Provide the [x, y] coordinate of the cell's center where the given text is located.  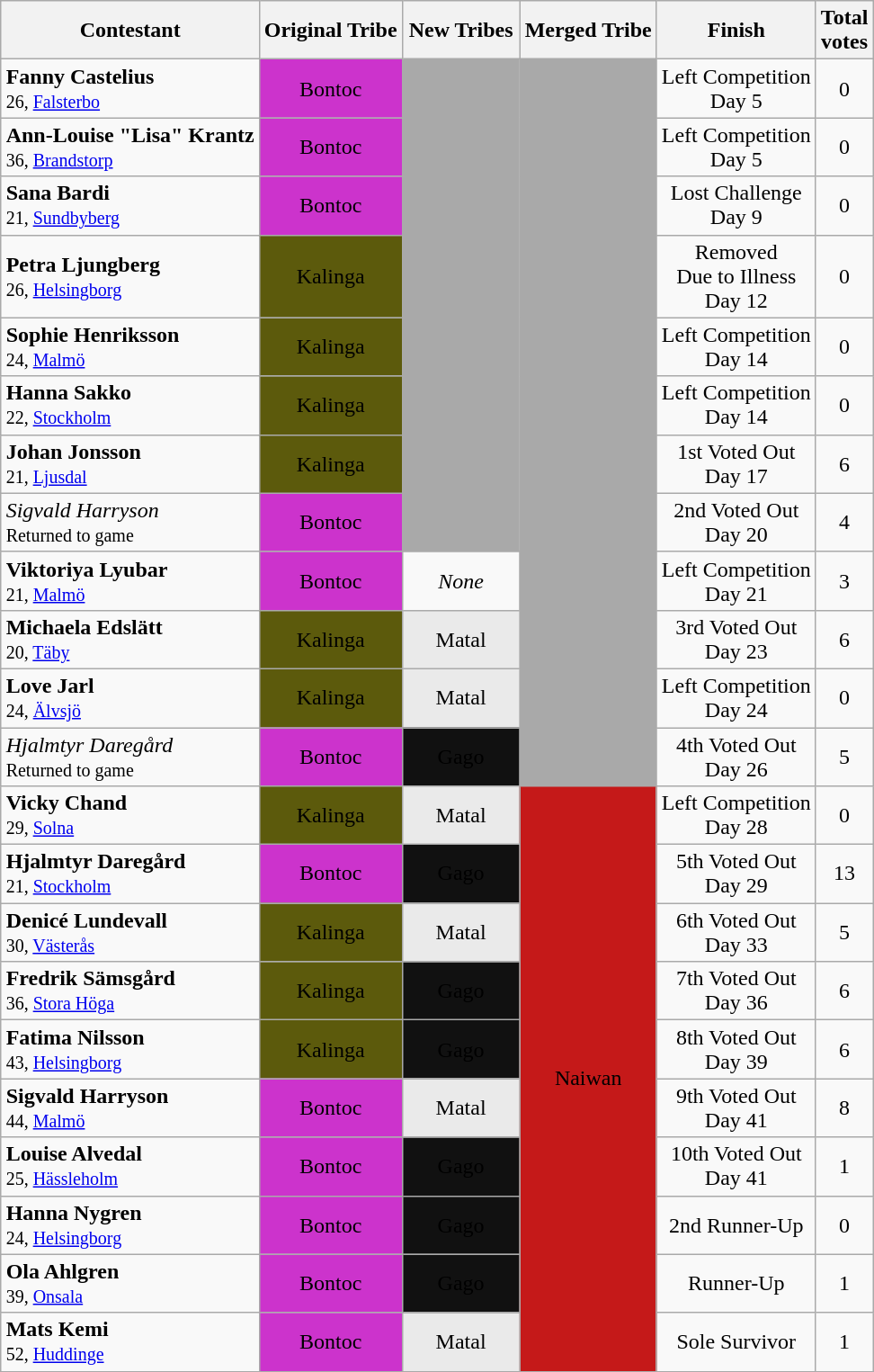
Johan Jonsson21, Ljusdal [129, 464]
Love Jarl24, Älvsjö [129, 698]
4th Voted OutDay 26 [736, 756]
5th Voted OutDay 29 [736, 874]
Contestant [129, 31]
Fanny Castelius26, Falsterbo [129, 88]
None [460, 581]
8th Voted OutDay 39 [736, 1049]
Merged Tribe [588, 31]
Fatima Nilsson43, Helsingborg [129, 1049]
2nd Runner-Up [736, 1225]
3rd Voted OutDay 23 [736, 639]
Louise Alvedal25, Hässleholm [129, 1166]
7th Voted OutDay 36 [736, 991]
Mats Kemi52, Huddinge [129, 1342]
New Tribes [460, 31]
Sigvald HarrysonReturned to game [129, 522]
3 [844, 581]
Vicky Chand29, Solna [129, 815]
4 [844, 522]
Sole Survivor [736, 1342]
Ola Ahlgren39, Onsala [129, 1283]
Lost ChallengeDay 9 [736, 205]
8 [844, 1108]
10th Voted OutDay 41 [736, 1166]
Michaela Edslätt20, Täby [129, 639]
Sigvald Harryson44, Malmö [129, 1108]
Finish [736, 31]
Hanna Sakko22, Stockholm [129, 405]
Sana Bardi21, Sundbyberg [129, 205]
1st Voted OutDay 17 [736, 464]
Left CompetitionDay 28 [736, 815]
2nd Voted OutDay 20 [736, 522]
Hjalmtyr DaregårdReturned to game [129, 756]
Totalvotes [844, 31]
Original Tribe [331, 31]
Hjalmtyr Daregård21, Stockholm [129, 874]
Left CompetitionDay 21 [736, 581]
Viktoriya Lyubar21, Malmö [129, 581]
9th Voted OutDay 41 [736, 1108]
Petra Ljungberg26, Helsingborg [129, 276]
Sophie Henriksson24, Malmö [129, 347]
13 [844, 874]
Fredrik Sämsgård36, Stora Höga [129, 991]
Naiwan [588, 1080]
Denicé Lundevall30, Västerås [129, 932]
Ann-Louise "Lisa" Krantz36, Brandstorp [129, 148]
RemovedDue to IllnessDay 12 [736, 276]
6th Voted OutDay 33 [736, 932]
Hanna Nygren24, Helsingborg [129, 1225]
Runner-Up [736, 1283]
Left CompetitionDay 24 [736, 698]
